Extract the [x, y] coordinate from the center of the cell holding the provided text.  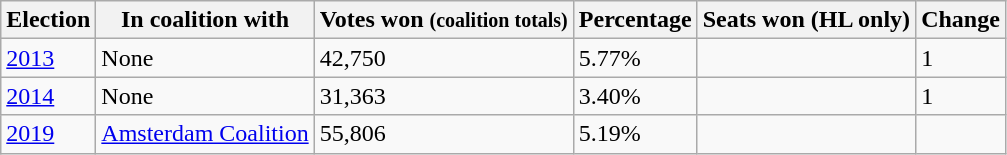
55,806 [444, 134]
Amsterdam Coalition [205, 134]
Change [961, 20]
Votes won (coalition totals) [444, 20]
2019 [48, 134]
5.77% [635, 58]
31,363 [444, 96]
In coalition with [205, 20]
2013 [48, 58]
Percentage [635, 20]
2014 [48, 96]
3.40% [635, 96]
Seats won (HL only) [806, 20]
5.19% [635, 134]
42,750 [444, 58]
Election [48, 20]
